Determine the [X, Y] coordinate at the center of the cell enclosing the given text.  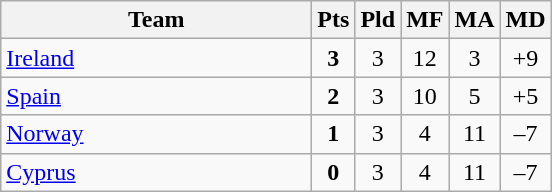
+9 [526, 58]
MF [425, 20]
MD [526, 20]
Ireland [156, 58]
MA [474, 20]
10 [425, 96]
0 [334, 172]
1 [334, 134]
5 [474, 96]
Spain [156, 96]
Pld [378, 20]
12 [425, 58]
Team [156, 20]
Pts [334, 20]
Norway [156, 134]
+5 [526, 96]
2 [334, 96]
Cyprus [156, 172]
